Detect which cell encompasses the target text, then output its [X, Y] center coordinate. 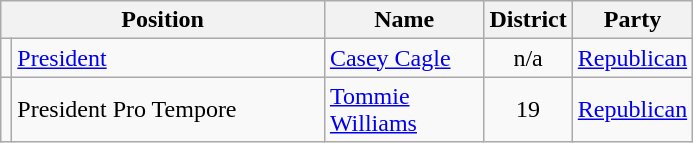
Party [632, 20]
President Pro Tempore [168, 110]
District [528, 20]
President [168, 58]
Tommie Williams [404, 110]
Name [404, 20]
Casey Cagle [404, 58]
Position [163, 20]
n/a [528, 58]
19 [528, 110]
